Scan for the cell matching the given text and deliver its (x, y) coordinate at center. 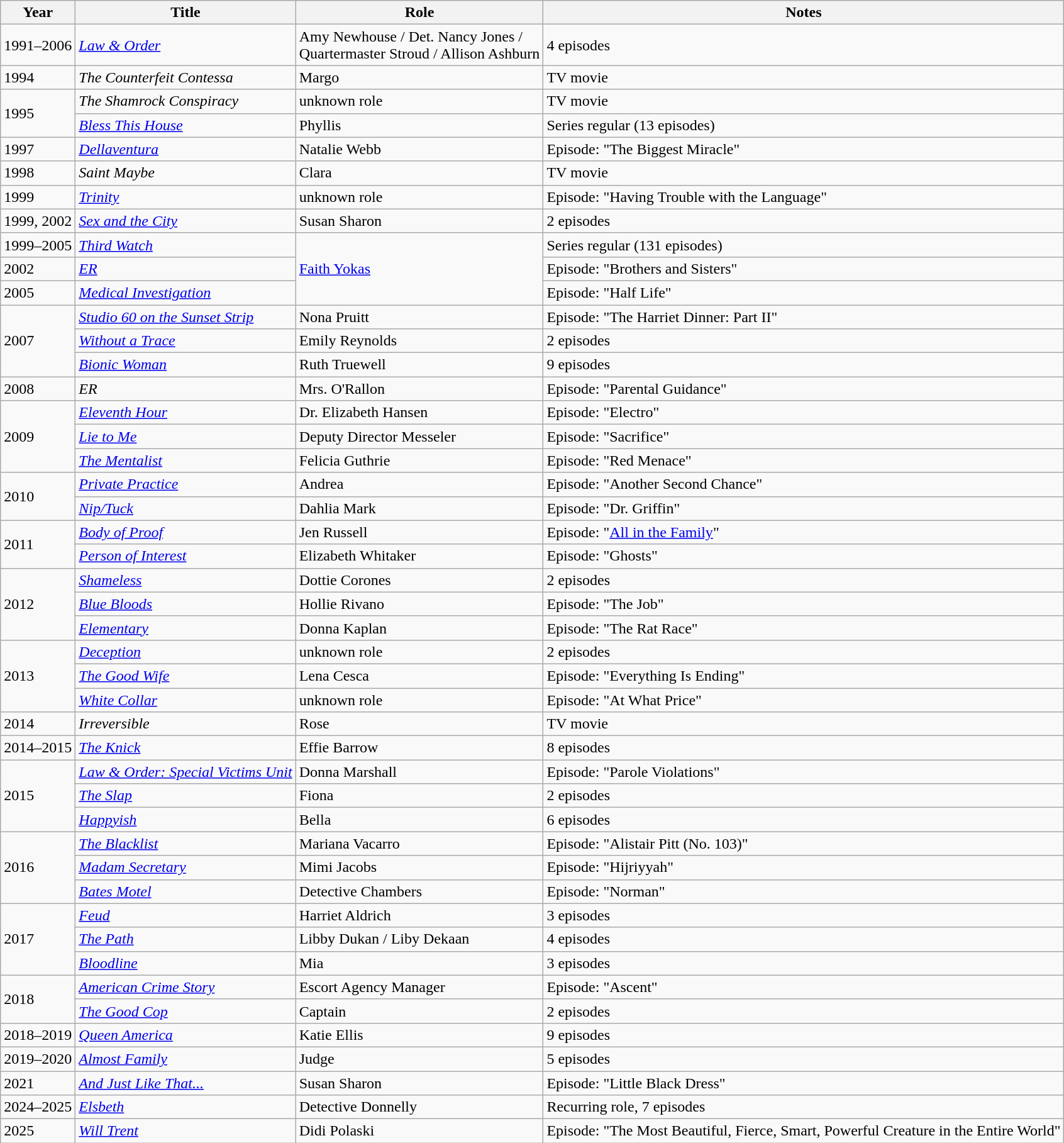
Jen Russell (419, 532)
2007 (38, 340)
2012 (38, 604)
2008 (38, 389)
Elementary (186, 628)
Episode: "Parental Guidance" (804, 389)
Felicia Guthrie (419, 460)
Clara (419, 173)
Episode: "All in the Family" (804, 532)
Bionic Woman (186, 365)
Detective Donnelly (419, 1107)
2017 (38, 939)
Bates Motel (186, 891)
2002 (38, 269)
Lie to Me (186, 437)
2025 (38, 1131)
Escort Agency Manager (419, 987)
2016 (38, 867)
Bloodline (186, 963)
Hollie Rivano (419, 604)
1999, 2002 (38, 221)
Episode: "Parole Violations" (804, 772)
Episode: "Norman" (804, 891)
Episode: "Dr. Griffin" (804, 508)
The Knick (186, 748)
Didi Polaski (419, 1131)
Episode: "Ghosts" (804, 556)
Donna Kaplan (419, 628)
2015 (38, 796)
1994 (38, 77)
2010 (38, 496)
1998 (38, 173)
2018 (38, 999)
Episode: "Half Life" (804, 293)
Rose (419, 724)
1999–2005 (38, 245)
Emily Reynolds (419, 341)
Saint Maybe (186, 173)
Body of Proof (186, 532)
Detective Chambers (419, 891)
Episode: "The Harriet Dinner: Part II" (804, 316)
Dr. Elizabeth Hansen (419, 413)
Phyllis (419, 125)
Episode: "The Job" (804, 604)
Dottie Corones (419, 580)
Almost Family (186, 1059)
American Crime Story (186, 987)
Bella (419, 820)
Elsbeth (186, 1107)
Harriet Aldrich (419, 915)
Faith Yokas (419, 269)
Ruth Truewell (419, 365)
Law & Order (186, 45)
Mariana Vacarro (419, 844)
Episode: "The Biggest Miracle" (804, 149)
Natalie Webb (419, 149)
1999 (38, 197)
The Blacklist (186, 844)
6 episodes (804, 820)
2024–2025 (38, 1107)
Series regular (131 episodes) (804, 245)
The Good Wife (186, 676)
Law & Order: Special Victims Unit (186, 772)
5 episodes (804, 1059)
The Shamrock Conspiracy (186, 101)
Elizabeth Whitaker (419, 556)
Margo (419, 77)
Without a Trace (186, 341)
2011 (38, 544)
The Counterfeit Contessa (186, 77)
Deputy Director Messeler (419, 437)
Bless This House (186, 125)
Feud (186, 915)
Irreversible (186, 724)
1997 (38, 149)
Happyish (186, 820)
The Slap (186, 796)
Episode: "Everything Is Ending" (804, 676)
Dellaventura (186, 149)
2013 (38, 676)
Queen America (186, 1035)
Studio 60 on the Sunset Strip (186, 316)
Episode: "Alistair Pitt (No. 103)" (804, 844)
8 episodes (804, 748)
1995 (38, 113)
Episode: "Another Second Chance" (804, 484)
Katie Ellis (419, 1035)
Episode: "Electro" (804, 413)
Episode: "The Most Beautiful, Fierce, Smart, Powerful Creature in the Entire World" (804, 1131)
Year (38, 13)
And Just Like That... (186, 1083)
Nip/Tuck (186, 508)
Judge (419, 1059)
Trinity (186, 197)
Episode: "Brothers and Sisters" (804, 269)
2021 (38, 1083)
Person of Interest (186, 556)
Andrea (419, 484)
Amy Newhouse / Det. Nancy Jones /Quartermaster Stroud / Allison Ashburn (419, 45)
Series regular (13 episodes) (804, 125)
Donna Marshall (419, 772)
Recurring role, 7 episodes (804, 1107)
1991–2006 (38, 45)
The Path (186, 939)
Libby Dukan / Liby Dekaan (419, 939)
Will Trent (186, 1131)
Eleventh Hour (186, 413)
Episode: "Having Trouble with the Language" (804, 197)
Nona Pruitt (419, 316)
Episode: "The Rat Race" (804, 628)
Episode: "Red Menace" (804, 460)
2014–2015 (38, 748)
Episode: "Sacrifice" (804, 437)
Private Practice (186, 484)
Medical Investigation (186, 293)
Deception (186, 652)
2009 (38, 437)
Episode: "Ascent" (804, 987)
White Collar (186, 700)
Mia (419, 963)
Lena Cesca (419, 676)
Shameless (186, 580)
Role (419, 13)
Captain (419, 1011)
Madam Secretary (186, 867)
Title (186, 13)
2019–2020 (38, 1059)
Episode: "At What Price" (804, 700)
Dahlia Mark (419, 508)
The Good Cop (186, 1011)
Blue Bloods (186, 604)
The Mentalist (186, 460)
2018–2019 (38, 1035)
Mrs. O'Rallon (419, 389)
2005 (38, 293)
2014 (38, 724)
Third Watch (186, 245)
Notes (804, 13)
Episode: "Little Black Dress" (804, 1083)
Effie Barrow (419, 748)
Mimi Jacobs (419, 867)
Fiona (419, 796)
Episode: "Hijriyyah" (804, 867)
Sex and the City (186, 221)
